From the cell containing the given text, extract its center point as (x, y) coordinate. 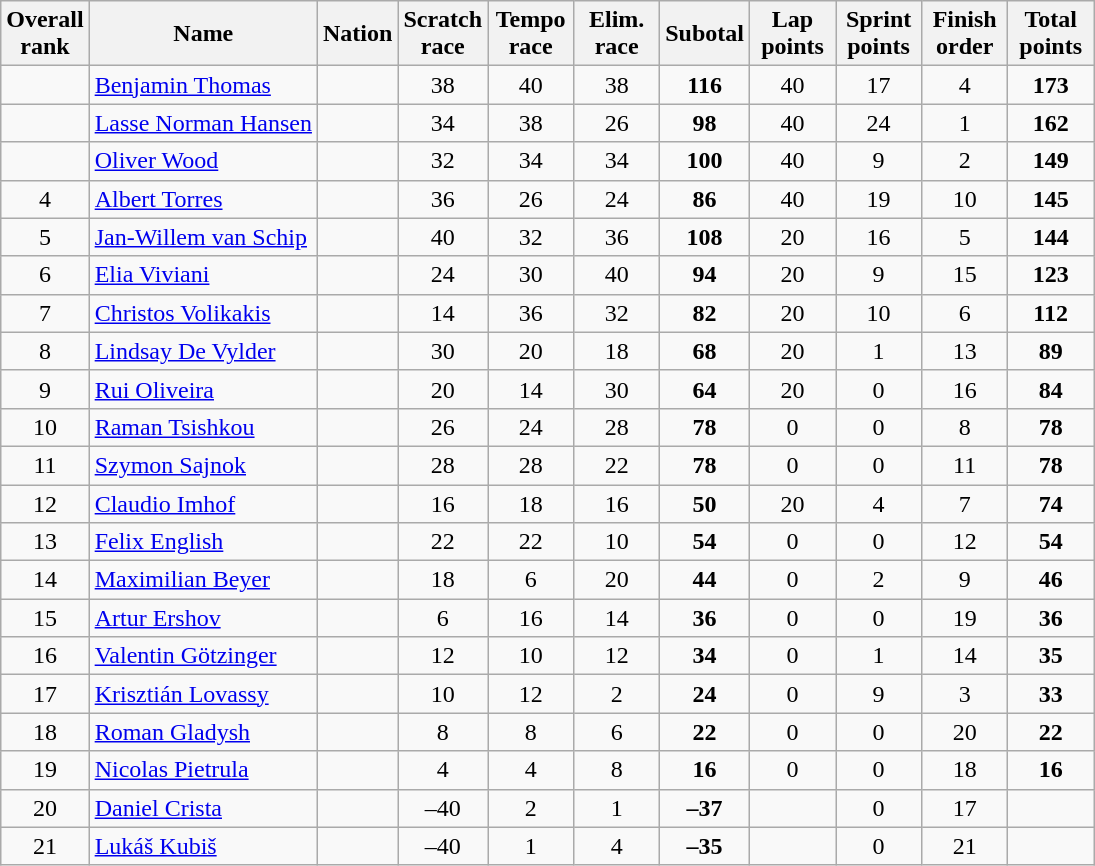
Albert Torres (203, 199)
Lap points (792, 34)
112 (1051, 313)
86 (705, 199)
50 (705, 503)
144 (1051, 237)
Total points (1051, 34)
Roman Gladysh (203, 732)
74 (1051, 503)
–37 (705, 808)
Nicolas Pietrula (203, 770)
84 (1051, 389)
64 (705, 389)
Artur Ershov (203, 618)
82 (705, 313)
Jan-Willem van Schip (203, 237)
Finish order (965, 34)
68 (705, 351)
162 (1051, 123)
Krisztián Lovassy (203, 694)
145 (1051, 199)
Nation (357, 34)
Elia Viviani (203, 275)
Elim. race (617, 34)
Christos Volikakis (203, 313)
Lukáš Kubiš (203, 846)
108 (705, 237)
Valentin Götzinger (203, 656)
Name (203, 34)
98 (705, 123)
Overall rank (45, 34)
Lindsay De Vylder (203, 351)
Felix English (203, 542)
Benjamin Thomas (203, 85)
Maximilian Beyer (203, 580)
3 (965, 694)
94 (705, 275)
116 (705, 85)
Lasse Norman Hansen (203, 123)
Subotal (705, 34)
Claudio Imhof (203, 503)
–35 (705, 846)
173 (1051, 85)
Rui Oliveira (203, 389)
Sprint points (879, 34)
89 (1051, 351)
123 (1051, 275)
100 (705, 161)
33 (1051, 694)
Szymon Sajnok (203, 465)
Daniel Crista (203, 808)
149 (1051, 161)
46 (1051, 580)
35 (1051, 656)
Scratch race (443, 34)
Raman Tsishkou (203, 427)
44 (705, 580)
Tempo race (531, 34)
Oliver Wood (203, 161)
